Find where the given text appears and provide that cell's center as [x, y] coordinate. 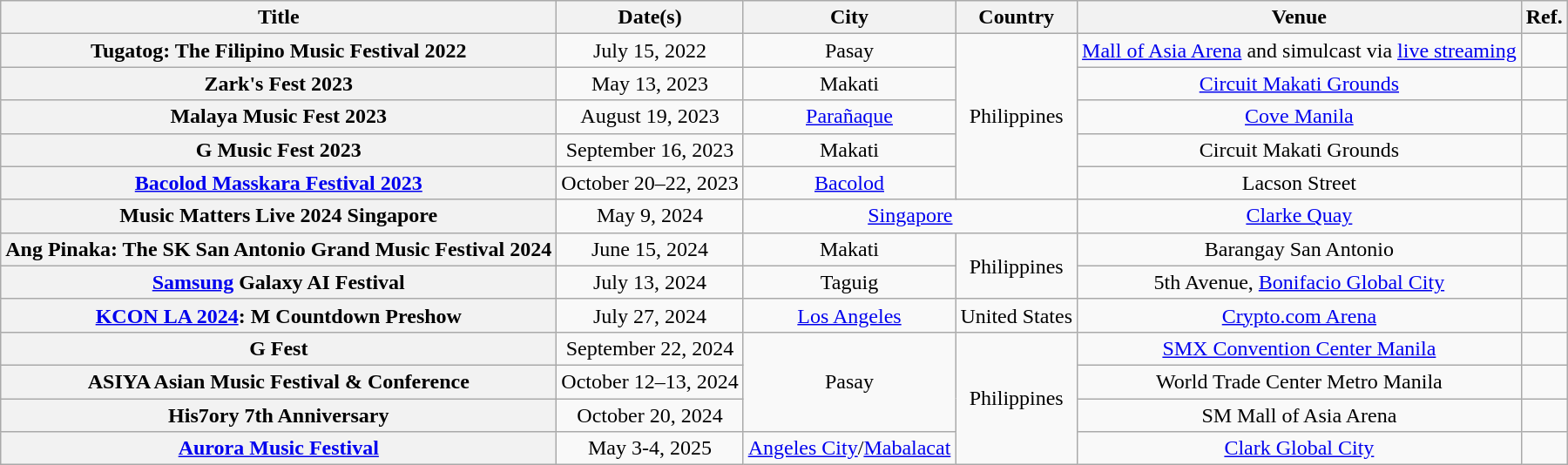
Lacson Street [1300, 183]
October 20–22, 2023 [650, 183]
June 15, 2024 [650, 249]
Samsung Galaxy AI Festival [279, 282]
Country [1017, 17]
Taguig [849, 282]
Angeles City/Mabalacat [849, 448]
Parañaque [849, 117]
City [849, 17]
August 19, 2023 [650, 117]
Ang Pinaka: The SK San Antonio Grand Music Festival 2024 [279, 249]
May 3-4, 2025 [650, 448]
Clark Global City [1300, 448]
May 13, 2023 [650, 84]
Singapore [909, 216]
Zark's Fest 2023 [279, 84]
5th Avenue, Bonifacio Global City [1300, 282]
KCON LA 2024: M Countdown Preshow [279, 315]
September 22, 2024 [650, 348]
Bacolod [849, 183]
Ref. [1544, 17]
His7ory 7th Anniversary [279, 415]
Mall of Asia Arena and simulcast via live streaming [1300, 51]
July 13, 2024 [650, 282]
Los Angeles [849, 315]
G Music Fest 2023 [279, 150]
Venue [1300, 17]
Cove Manila [1300, 117]
July 15, 2022 [650, 51]
Music Matters Live 2024 Singapore [279, 216]
Bacolod Masskara Festival 2023 [279, 183]
SMX Convention Center Manila [1300, 348]
Title [279, 17]
September 16, 2023 [650, 150]
July 27, 2024 [650, 315]
October 20, 2024 [650, 415]
SM Mall of Asia Arena [1300, 415]
Malaya Music Fest 2023 [279, 117]
Date(s) [650, 17]
Crypto.com Arena [1300, 315]
Tugatog: The Filipino Music Festival 2022 [279, 51]
Barangay San Antonio [1300, 249]
G Fest [279, 348]
Aurora Music Festival [279, 448]
World Trade Center Metro Manila [1300, 381]
October 12–13, 2024 [650, 381]
United States [1017, 315]
May 9, 2024 [650, 216]
Clarke Quay [1300, 216]
ASIYA Asian Music Festival & Conference [279, 381]
